Return the (x, y) coordinate for the center point of the cell that contains the specified text.  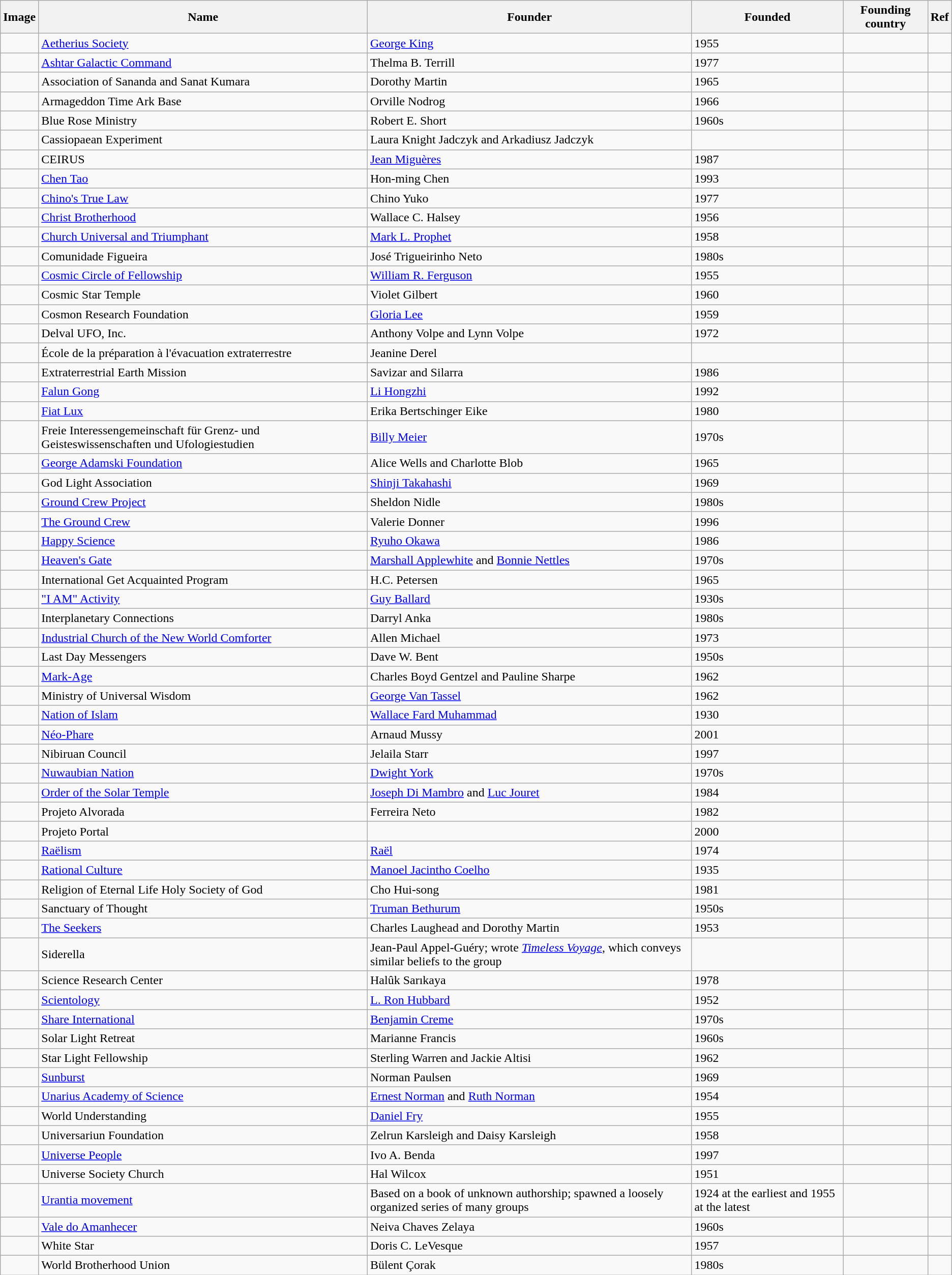
Billy Meier (529, 437)
"I AM" Activity (203, 599)
Bülent Çorak (529, 1265)
Founding country (885, 17)
William R. Ferguson (529, 276)
White Star (203, 1246)
Cosmic Circle of Fellowship (203, 276)
Truman Bethurum (529, 909)
2000 (767, 831)
Jelaila Starr (529, 754)
Ferreira Neto (529, 812)
1953 (767, 928)
1924 at the earliest and 1955 at the latest (767, 1200)
Zelrun Karsleigh and Daisy Karsleigh (529, 1135)
Founder (529, 17)
Gloria Lee (529, 314)
Alice Wells and Charlotte Blob (529, 463)
1930 (767, 715)
1954 (767, 1096)
Armageddon Time Ark Base (203, 101)
1981 (767, 889)
Manoel Jacintho Coelho (529, 870)
Arnaud Mussy (529, 734)
Rational Culture (203, 870)
George Van Tassel (529, 696)
Hon-ming Chen (529, 179)
Daniel Fry (529, 1116)
Solar Light Retreat (203, 1039)
1996 (767, 521)
1956 (767, 217)
The Ground Crew (203, 521)
Hal Wilcox (529, 1174)
Order of the Solar Temple (203, 792)
Projeto Alvorada (203, 812)
Interplanetary Connections (203, 618)
Chino's True Law (203, 198)
Chen Tao (203, 179)
Dwight York (529, 773)
Raëlism (203, 850)
Jean Miguères (529, 159)
1978 (767, 981)
Nation of Islam (203, 715)
1987 (767, 159)
God Light Association (203, 483)
Name (203, 17)
Star Light Fellowship (203, 1058)
1984 (767, 792)
Laura Knight Jadczyk and Arkadiusz Jadczyk (529, 140)
Anthony Volpe and Lynn Volpe (529, 334)
Ryuho Okawa (529, 541)
Projeto Portal (203, 831)
Ivo A. Benda (529, 1154)
Church Universal and Triumphant (203, 236)
1973 (767, 638)
Li Hongzhi (529, 392)
1951 (767, 1174)
1957 (767, 1246)
Mark-Age (203, 676)
1980 (767, 411)
Based on a book of unknown authorship; spawned a loosely organized series of many groups (529, 1200)
H.C. Petersen (529, 579)
Extraterrestrial Earth Mission (203, 372)
Nuwaubian Nation (203, 773)
Religion of Eternal Life Holy Society of God (203, 889)
Ministry of Universal Wisdom (203, 696)
Freie Interessengemeinschaft für Grenz- und Geisteswissenschaften und Ufologiestudien (203, 437)
Industrial Church of the New World Comforter (203, 638)
Vale do Amanhecer (203, 1226)
Last Day Messengers (203, 657)
Happy Science (203, 541)
1993 (767, 179)
Universe Society Church (203, 1174)
2001 (767, 734)
Robert E. Short (529, 121)
Comunidade Figueira (203, 256)
Sunburst (203, 1077)
Thelma B. Terrill (529, 63)
1982 (767, 812)
Ashtar Galactic Command (203, 63)
Universe People (203, 1154)
Science Research Center (203, 981)
1930s (767, 599)
Marshall Applewhite and Bonnie Nettles (529, 560)
Shinji Takahashi (529, 483)
Erika Bertschinger Eike (529, 411)
Jean-Paul Appel-Guéry; wrote Timeless Voyage, which conveys similar beliefs to the group (529, 954)
Universariun Foundation (203, 1135)
Joseph Di Mambro and Luc Jouret (529, 792)
World Understanding (203, 1116)
Sterling Warren and Jackie Altisi (529, 1058)
Ernest Norman and Ruth Norman (529, 1096)
World Brotherhood Union (203, 1265)
1959 (767, 314)
Dorothy Martin (529, 82)
George Adamski Foundation (203, 463)
Cho Hui-song (529, 889)
Cosmon Research Foundation (203, 314)
Charles Laughead and Dorothy Martin (529, 928)
Blue Rose Ministry (203, 121)
1972 (767, 334)
1966 (767, 101)
Halûk Sarıkaya (529, 981)
Ref (940, 17)
International Get Acquainted Program (203, 579)
1974 (767, 850)
Chino Yuko (529, 198)
Valerie Donner (529, 521)
Sheldon Nidle (529, 502)
Wallace C. Halsey (529, 217)
Darryl Anka (529, 618)
Aetherius Society (203, 43)
Sanctuary of Thought (203, 909)
Scientology (203, 1000)
Ground Crew Project (203, 502)
Share International (203, 1019)
Raël (529, 850)
Violet Gilbert (529, 295)
1952 (767, 1000)
Heaven's Gate (203, 560)
Unarius Academy of Science (203, 1096)
Savizar and Silarra (529, 372)
Néo-Phare (203, 734)
Guy Ballard (529, 599)
Siderella (203, 954)
José Trigueirinho Neto (529, 256)
Mark L. Prophet (529, 236)
Charles Boyd Gentzel and Pauline Sharpe (529, 676)
Founded (767, 17)
1935 (767, 870)
Cassiopaean Experiment (203, 140)
Dave W. Bent (529, 657)
Benjamin Creme (529, 1019)
1992 (767, 392)
L. Ron Hubbard (529, 1000)
Image (19, 17)
Marianne Francis (529, 1039)
École de la préparation à l'évacuation extraterrestre (203, 353)
Nibiruan Council (203, 754)
Delval UFO, Inc. (203, 334)
George King (529, 43)
Jeanine Derel (529, 353)
Orville Nodrog (529, 101)
Wallace Fard Muhammad (529, 715)
Allen Michael (529, 638)
The Seekers (203, 928)
Association of Sananda and Sanat Kumara (203, 82)
Falun Gong (203, 392)
Urantia movement (203, 1200)
Cosmic Star Temple (203, 295)
1960 (767, 295)
CEIRUS (203, 159)
Norman Paulsen (529, 1077)
Neiva Chaves Zelaya (529, 1226)
Doris C. LeVesque (529, 1246)
Christ Brotherhood (203, 217)
Fiat Lux (203, 411)
